Output the (x, y) coordinate of the center of the cell containing the given text.  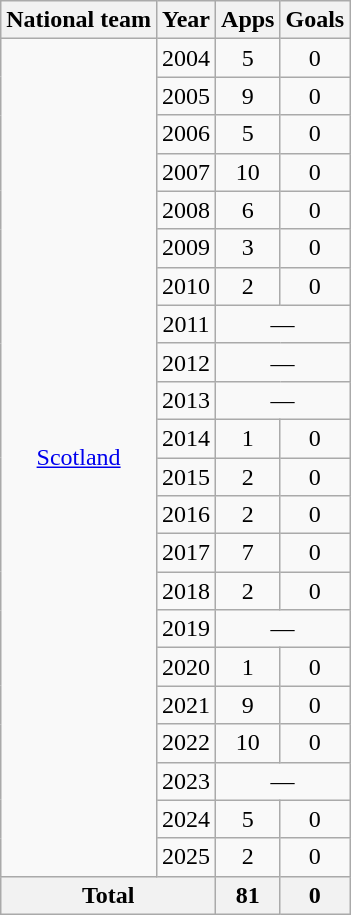
2004 (186, 58)
2017 (186, 553)
2010 (186, 286)
2009 (186, 248)
81 (248, 895)
Scotland (79, 458)
2005 (186, 96)
7 (248, 553)
2016 (186, 515)
2015 (186, 477)
2013 (186, 400)
2012 (186, 362)
3 (248, 248)
Goals (315, 20)
2006 (186, 134)
6 (248, 210)
Year (186, 20)
National team (79, 20)
2018 (186, 591)
2024 (186, 819)
Apps (248, 20)
Total (108, 895)
2011 (186, 324)
2020 (186, 667)
2007 (186, 172)
2025 (186, 857)
2022 (186, 743)
2008 (186, 210)
2023 (186, 781)
2019 (186, 629)
2014 (186, 438)
2021 (186, 705)
